Find where the given text appears and provide that cell's center as [x, y] coordinate. 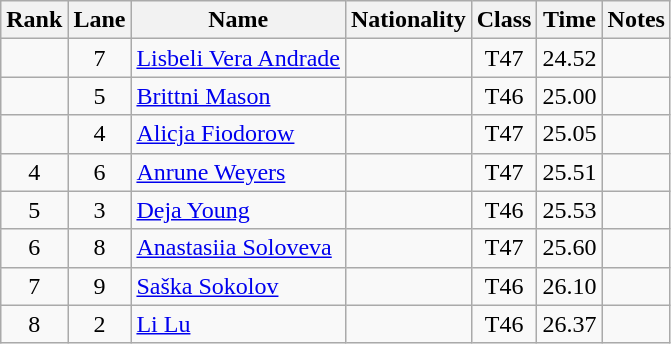
25.51 [570, 172]
Lisbeli Vera Andrade [238, 58]
Anastasiia Soloveva [238, 248]
Time [570, 20]
Name [238, 20]
Lane [100, 20]
25.60 [570, 248]
Deja Young [238, 210]
25.53 [570, 210]
3 [100, 210]
Anrune Weyers [238, 172]
26.10 [570, 286]
Brittni Mason [238, 96]
Li Lu [238, 324]
Saška Sokolov [238, 286]
25.05 [570, 134]
Rank [34, 20]
2 [100, 324]
Alicja Fiodorow [238, 134]
24.52 [570, 58]
25.00 [570, 96]
26.37 [570, 324]
Nationality [408, 20]
Notes [636, 20]
Class [504, 20]
9 [100, 286]
